Provide the (x, y) coordinate of the cell's center where the given text is located.  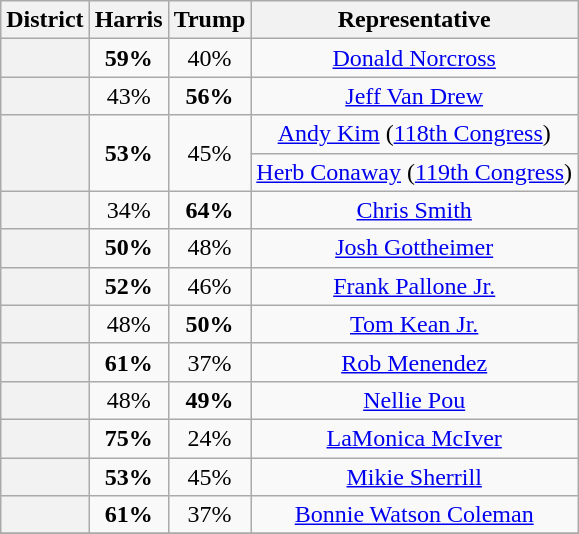
Donald Norcross (414, 58)
46% (210, 286)
Rob Menendez (414, 362)
Trump (210, 20)
LaMonica McIver (414, 438)
Harris (128, 20)
75% (128, 438)
Frank Pallone Jr. (414, 286)
Representative (414, 20)
Bonnie Watson Coleman (414, 515)
Chris Smith (414, 210)
52% (128, 286)
Tom Kean Jr. (414, 324)
Josh Gottheimer (414, 248)
34% (128, 210)
Herb Conaway (119th Congress) (414, 172)
43% (128, 96)
24% (210, 438)
District (45, 20)
Nellie Pou (414, 400)
59% (128, 58)
Mikie Sherrill (414, 477)
49% (210, 400)
Jeff Van Drew (414, 96)
56% (210, 96)
64% (210, 210)
Andy Kim (118th Congress) (414, 134)
40% (210, 58)
